Identify which cell holds the provided text, then report its (x, y) central coordinate. 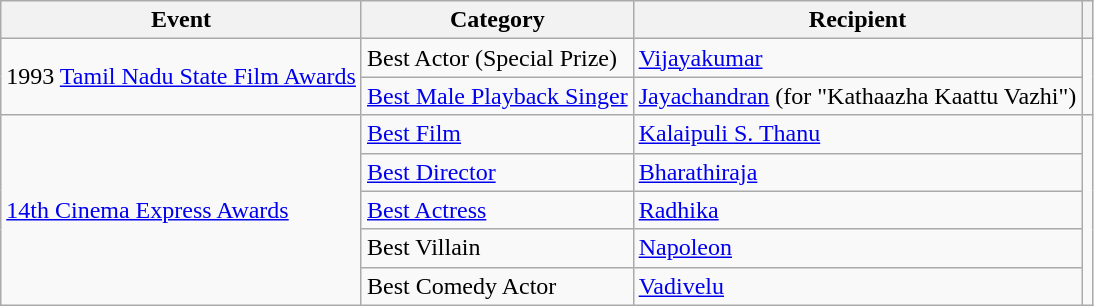
Vadivelu (858, 286)
Radhika (858, 210)
Best Villain (497, 248)
14th Cinema Express Awards (182, 210)
Best Comedy Actor (497, 286)
Best Actress (497, 210)
Best Male Playback Singer (497, 96)
Napoleon (858, 248)
Kalaipuli S. Thanu (858, 134)
Category (497, 20)
Jayachandran (for "Kathaazha Kaattu Vazhi") (858, 96)
Event (182, 20)
Best Film (497, 134)
Recipient (858, 20)
Best Director (497, 172)
1993 Tamil Nadu State Film Awards (182, 77)
Best Actor (Special Prize) (497, 58)
Vijayakumar (858, 58)
Bharathiraja (858, 172)
